Provide the (X, Y) coordinate of the cell's center where the given text is located.  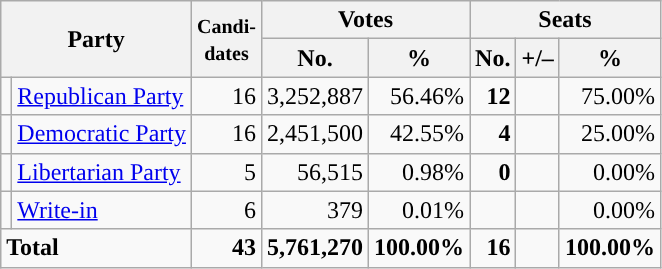
2,451,500 (314, 134)
0.98% (420, 172)
0.01% (420, 210)
Candi-dates (226, 39)
43 (226, 248)
Libertarian Party (102, 172)
Votes (365, 20)
5,761,270 (314, 248)
5 (226, 172)
Party (96, 39)
12 (493, 96)
42.55% (420, 134)
Total (96, 248)
379 (314, 210)
3,252,887 (314, 96)
25.00% (610, 134)
6 (226, 210)
0 (493, 172)
Republican Party (102, 96)
75.00% (610, 96)
+/– (538, 58)
56.46% (420, 96)
4 (493, 134)
Democratic Party (102, 134)
56,515 (314, 172)
Write-in (102, 210)
Seats (566, 20)
